Detect which cell encompasses the target text, then output its [X, Y] center coordinate. 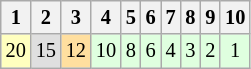
7 [171, 17]
12 [76, 51]
15 [46, 51]
20 [16, 51]
5 [131, 17]
9 [210, 17]
